Detect which cell encompasses the target text, then output its (x, y) center coordinate. 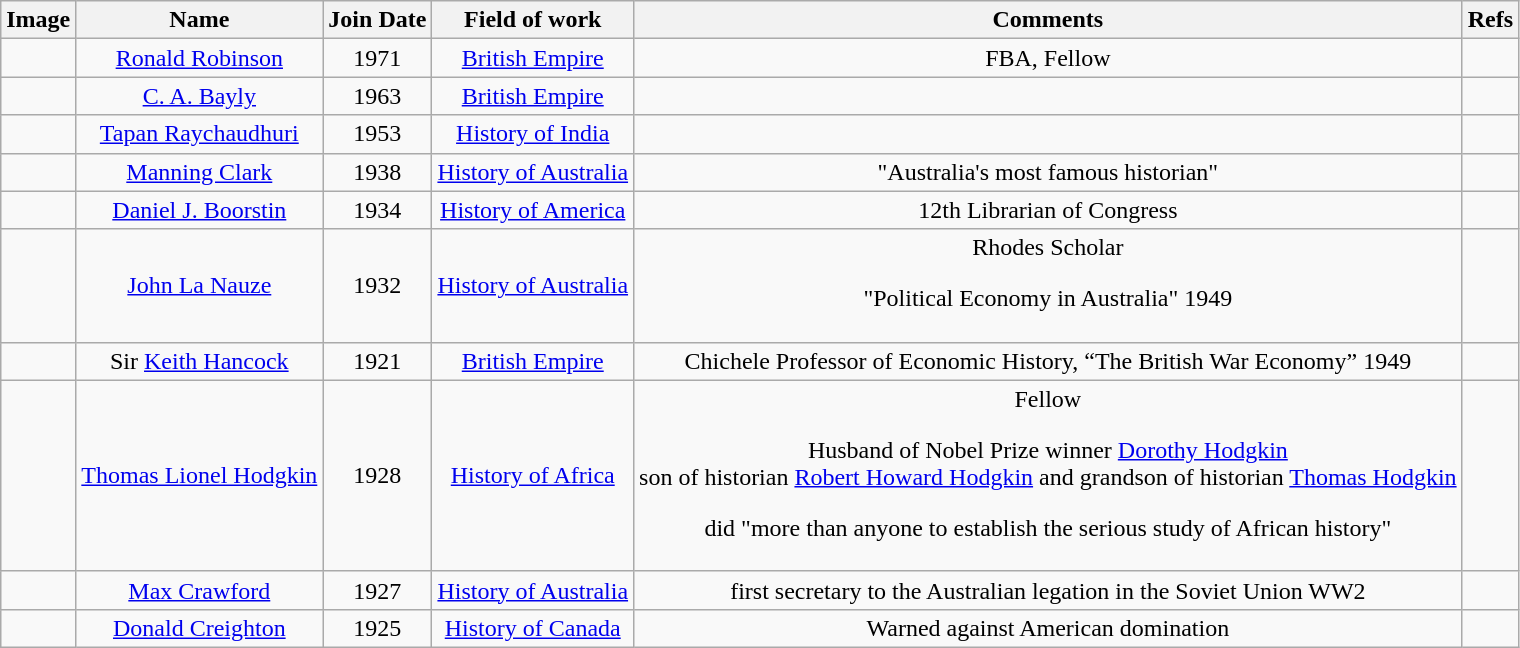
1963 (378, 96)
FBA, Fellow (1048, 58)
Name (200, 20)
Manning Clark (200, 172)
History of Africa (533, 476)
Chichele Professor of Economic History, “The British War Economy” 1949 (1048, 361)
1934 (378, 210)
"Australia's most famous historian" (1048, 172)
Rhodes Scholar"Political Economy in Australia" 1949 (1048, 286)
History of America (533, 210)
History of India (533, 134)
12th Librarian of Congress (1048, 210)
1938 (378, 172)
Refs (1490, 20)
Sir Keith Hancock (200, 361)
1932 (378, 286)
1928 (378, 476)
1927 (378, 590)
Comments (1048, 20)
Thomas Lionel Hodgkin (200, 476)
C. A. Bayly (200, 96)
Max Crawford (200, 590)
Tapan Raychaudhuri (200, 134)
John La Nauze (200, 286)
Warned against American domination (1048, 628)
History of Canada (533, 628)
Field of work (533, 20)
1971 (378, 58)
1921 (378, 361)
Join Date (378, 20)
first secretary to the Australian legation in the Soviet Union WW2 (1048, 590)
Donald Creighton (200, 628)
Daniel J. Boorstin (200, 210)
Ronald Robinson (200, 58)
1953 (378, 134)
Image (38, 20)
1925 (378, 628)
